Find where the given text appears and provide that cell's center as (x, y) coordinate. 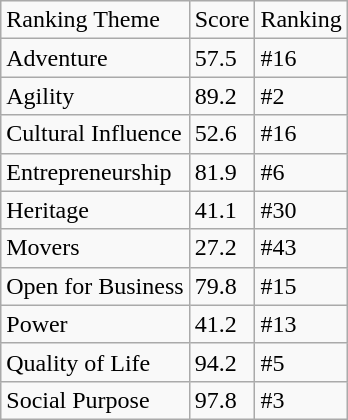
27.2 (222, 248)
Heritage (95, 210)
#3 (301, 400)
#30 (301, 210)
#6 (301, 172)
#43 (301, 248)
#5 (301, 362)
52.6 (222, 134)
41.1 (222, 210)
#2 (301, 96)
Quality of Life (95, 362)
#15 (301, 286)
Power (95, 324)
81.9 (222, 172)
Movers (95, 248)
Open for Business (95, 286)
Agility (95, 96)
Score (222, 20)
97.8 (222, 400)
94.2 (222, 362)
57.5 (222, 58)
Social Purpose (95, 400)
Ranking (301, 20)
#13 (301, 324)
41.2 (222, 324)
89.2 (222, 96)
Ranking Theme (95, 20)
Adventure (95, 58)
79.8 (222, 286)
Entrepreneurship (95, 172)
Cultural Influence (95, 134)
